Output the (X, Y) coordinate of the center of the cell containing the given text.  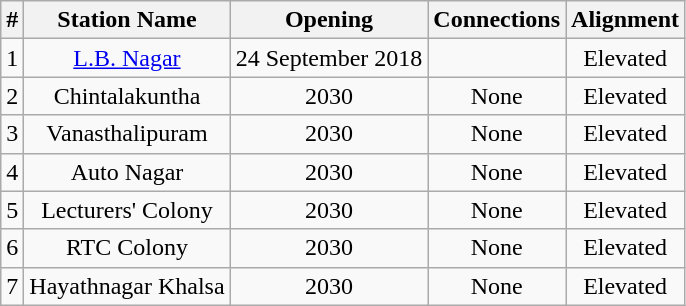
Opening (329, 20)
Lecturers' Colony (127, 210)
Auto Nagar (127, 172)
RTC Colony (127, 248)
5 (12, 210)
7 (12, 286)
Station Name (127, 20)
Alignment (626, 20)
6 (12, 248)
24 September 2018 (329, 58)
Connections (497, 20)
# (12, 20)
Vanasthalipuram (127, 134)
Chintalakuntha (127, 96)
Hayathnagar Khalsa (127, 286)
2 (12, 96)
3 (12, 134)
4 (12, 172)
1 (12, 58)
L.B. Nagar (127, 58)
